From the cell containing the given text, extract its center point as [x, y] coordinate. 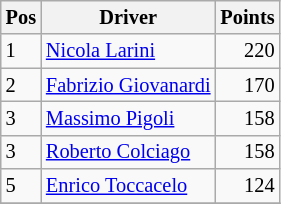
Driver [128, 17]
Fabrizio Giovanardi [128, 85]
2 [21, 85]
Massimo Pigoli [128, 118]
170 [247, 85]
Enrico Toccacelo [128, 186]
Roberto Colciago [128, 152]
Nicola Larini [128, 51]
Pos [21, 17]
220 [247, 51]
1 [21, 51]
Points [247, 17]
124 [247, 186]
5 [21, 186]
